Return the (X, Y) coordinate for the center point of the cell that contains the specified text.  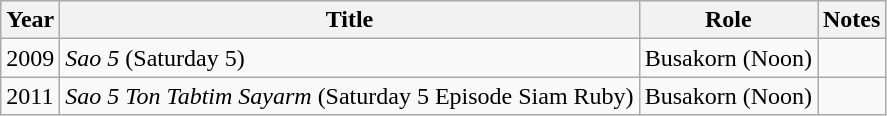
Year (30, 20)
Sao 5 (Saturday 5) (350, 58)
2009 (30, 58)
2011 (30, 96)
Title (350, 20)
Notes (852, 20)
Sao 5 Ton Tabtim Sayarm (Saturday 5 Episode Siam Ruby) (350, 96)
Role (728, 20)
